Detect which cell encompasses the target text, then output its (X, Y) center coordinate. 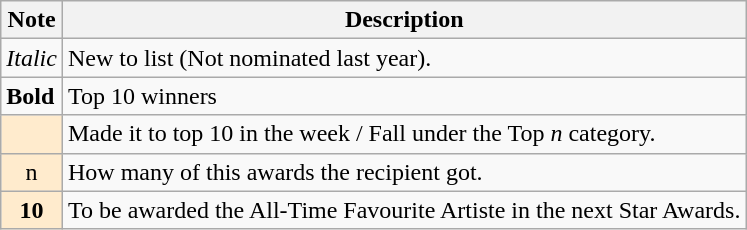
Bold (32, 96)
Italic (32, 58)
n (32, 172)
10 (32, 210)
New to list (Not nominated last year). (404, 58)
How many of this awards the recipient got. (404, 172)
To be awarded the All-Time Favourite Artiste in the next Star Awards. (404, 210)
Top 10 winners (404, 96)
Note (32, 20)
Made it to top 10 in the week / Fall under the Top n category. (404, 134)
Description (404, 20)
